Identify which cell holds the provided text, then report its [x, y] central coordinate. 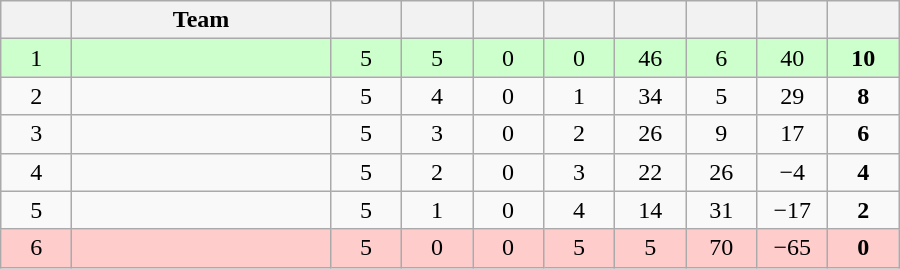
29 [792, 96]
9 [722, 134]
46 [650, 58]
31 [722, 210]
22 [650, 172]
34 [650, 96]
17 [792, 134]
14 [650, 210]
70 [722, 248]
−65 [792, 248]
−4 [792, 172]
10 [864, 58]
8 [864, 96]
−17 [792, 210]
40 [792, 58]
Team [202, 20]
